For the text-containing cell, return its midpoint in [x, y] coordinate format. 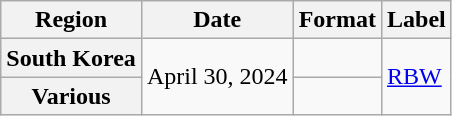
April 30, 2024 [217, 77]
Label [416, 20]
Region [72, 20]
Format [337, 20]
Date [217, 20]
RBW [416, 77]
Various [72, 96]
South Korea [72, 58]
